Extract the [X, Y] coordinate from the center of the cell holding the provided text.  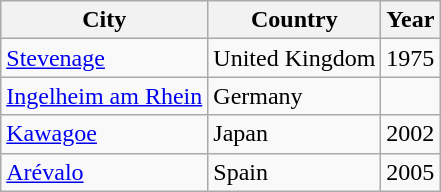
2002 [410, 134]
Ingelheim am Rhein [104, 96]
Spain [294, 172]
Japan [294, 134]
Kawagoe [104, 134]
Year [410, 20]
2005 [410, 172]
Country [294, 20]
Stevenage [104, 58]
City [104, 20]
1975 [410, 58]
United Kingdom [294, 58]
Germany [294, 96]
Arévalo [104, 172]
